Locate the cell with the specified text and output its (x, y) center coordinate. 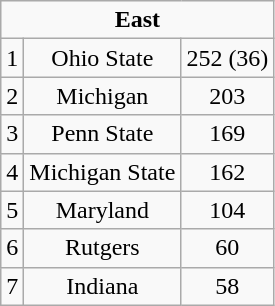
58 (228, 286)
Ohio State (102, 58)
1 (12, 58)
5 (12, 210)
104 (228, 210)
East (138, 20)
4 (12, 172)
252 (36) (228, 58)
2 (12, 96)
Penn State (102, 134)
Michigan (102, 96)
169 (228, 134)
7 (12, 286)
203 (228, 96)
60 (228, 248)
162 (228, 172)
6 (12, 248)
Michigan State (102, 172)
Indiana (102, 286)
Maryland (102, 210)
Rutgers (102, 248)
3 (12, 134)
